Detect which cell encompasses the target text, then output its (X, Y) center coordinate. 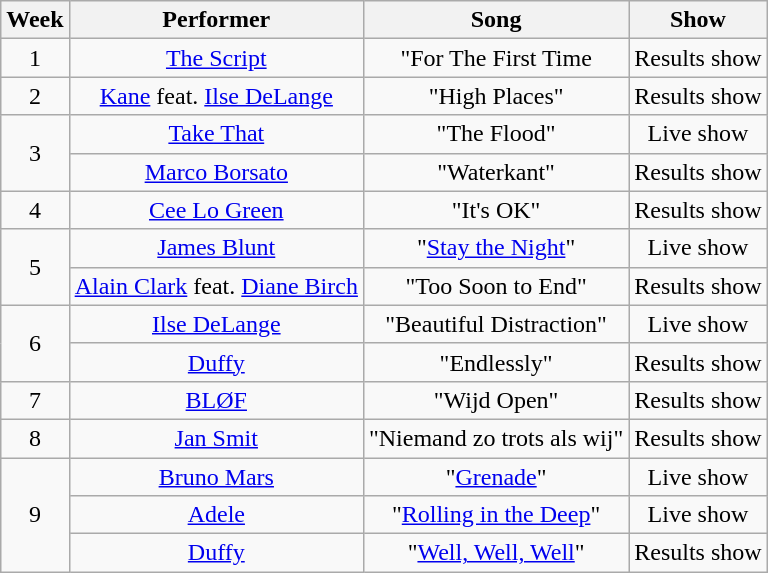
"Stay the Night" (496, 248)
Song (496, 20)
Adele (216, 515)
Cee Lo Green (216, 210)
8 (35, 438)
2 (35, 96)
4 (35, 210)
"Rolling in the Deep" (496, 515)
5 (35, 267)
"Wijd Open" (496, 400)
9 (35, 515)
"Well, Well, Well" (496, 553)
The Script (216, 58)
"It's OK" (496, 210)
3 (35, 153)
Ilse DeLange (216, 324)
Show (698, 20)
Performer (216, 20)
"Beautiful Distraction" (496, 324)
"For The First Time (496, 58)
Take That (216, 134)
"Niemand zo trots als wij" (496, 438)
"Grenade" (496, 477)
1 (35, 58)
"Too Soon to End" (496, 286)
Marco Borsato (216, 172)
Alain Clark feat. Diane Birch (216, 286)
Bruno Mars (216, 477)
James Blunt (216, 248)
"The Flood" (496, 134)
Jan Smit (216, 438)
Kane feat. Ilse DeLange (216, 96)
BLØF (216, 400)
Week (35, 20)
"High Places" (496, 96)
"Endlessly" (496, 362)
6 (35, 343)
7 (35, 400)
"Waterkant" (496, 172)
